From the cell containing the given text, extract its center point as (x, y) coordinate. 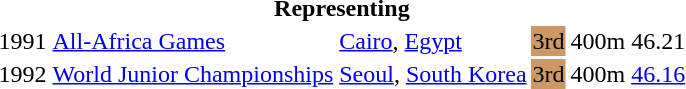
Cairo, Egypt (433, 41)
Seoul, South Korea (433, 74)
All-Africa Games (193, 41)
World Junior Championships (193, 74)
